For the text-containing cell, return its midpoint in [X, Y] coordinate format. 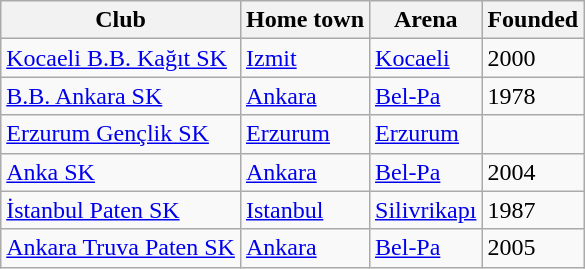
Club [121, 20]
Home town [304, 20]
Kocaeli [426, 58]
Kocaeli B.B. Kağıt SK [121, 58]
Izmit [304, 58]
Ankara Truva Paten SK [121, 248]
Arena [426, 20]
İstanbul Paten SK [121, 210]
1987 [533, 210]
Founded [533, 20]
2000 [533, 58]
Anka SK [121, 172]
Istanbul [304, 210]
2005 [533, 248]
Erzurum Gençlik SK [121, 134]
2004 [533, 172]
B.B. Ankara SK [121, 96]
1978 [533, 96]
Silivrikapı [426, 210]
